Locate the cell with the specified text and output its [x, y] center coordinate. 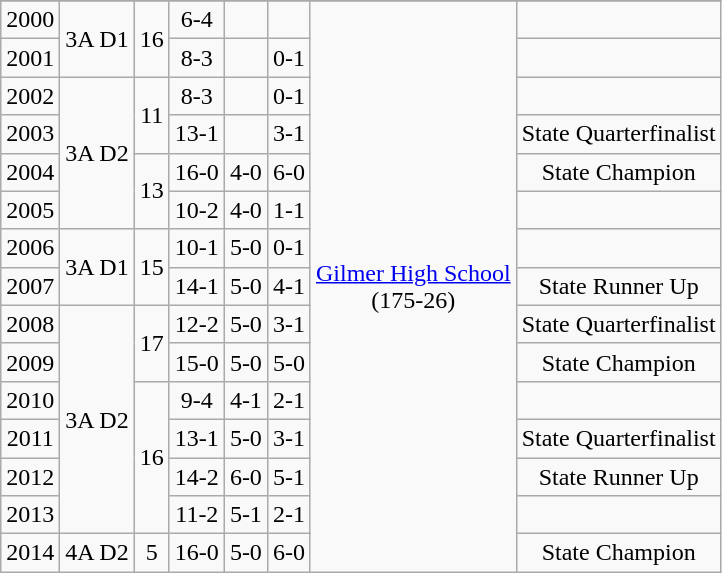
15 [152, 267]
2004 [30, 172]
2010 [30, 400]
6-4 [196, 20]
5 [152, 553]
2003 [30, 134]
2007 [30, 286]
2011 [30, 438]
2012 [30, 477]
14-2 [196, 477]
10-1 [196, 248]
2009 [30, 362]
2008 [30, 324]
2013 [30, 515]
2000 [30, 20]
15-0 [196, 362]
4A D2 [97, 553]
2005 [30, 210]
2014 [30, 553]
2002 [30, 96]
2001 [30, 58]
14-1 [196, 286]
1-1 [288, 210]
10-2 [196, 210]
13 [152, 191]
9-4 [196, 400]
17 [152, 343]
11 [152, 115]
2006 [30, 248]
11-2 [196, 515]
12-2 [196, 324]
Gilmer High School (175-26) [413, 286]
